Find where the given text appears and provide that cell's center as [x, y] coordinate. 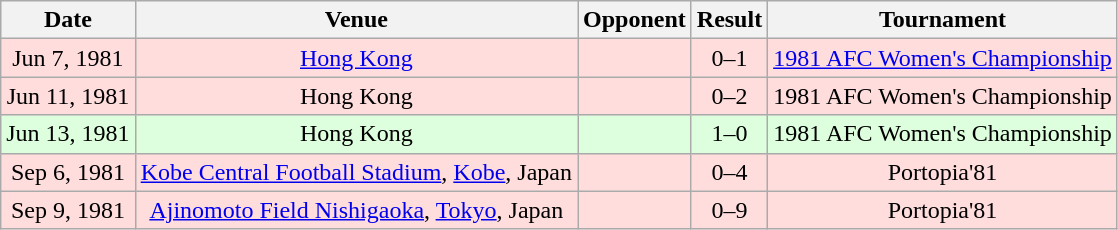
Result [729, 20]
Opponent [635, 20]
1–0 [729, 134]
Jun 7, 1981 [68, 58]
Tournament [943, 20]
0–9 [729, 210]
Date [68, 20]
0–4 [729, 172]
0–1 [729, 58]
Venue [356, 20]
Ajinomoto Field Nishigaoka, Tokyo, Japan [356, 210]
Sep 6, 1981 [68, 172]
0–2 [729, 96]
Jun 13, 1981 [68, 134]
Sep 9, 1981 [68, 210]
Jun 11, 1981 [68, 96]
Kobe Central Football Stadium, Kobe, Japan [356, 172]
